Locate the cell with the specified text and output its (X, Y) center coordinate. 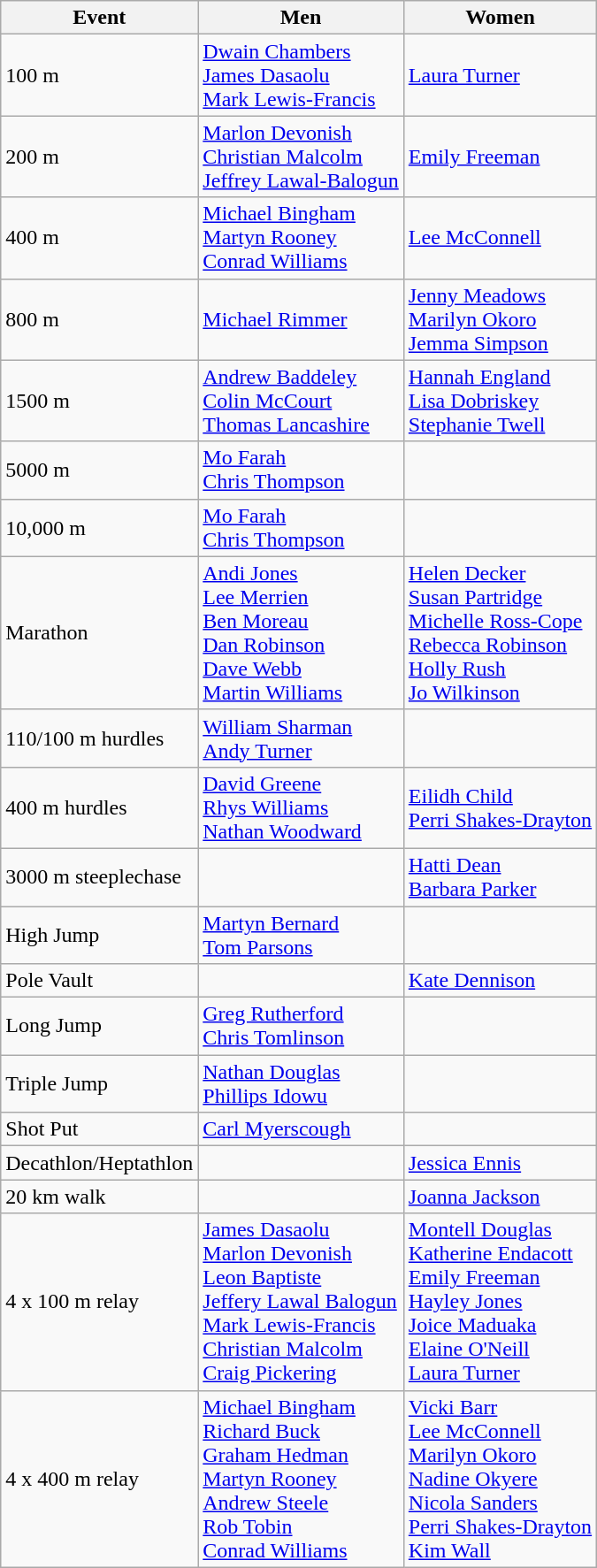
400 m (99, 238)
William Sharman Andy Turner (301, 738)
Andrew Baddeley Colin McCourt Thomas Lancashire (301, 401)
10,000 m (99, 527)
100 m (99, 75)
Helen Decker Susan Partridge Michelle Ross-Cope Rebecca Robinson Holly Rush Jo Wilkinson (500, 633)
5000 m (99, 470)
20 km walk (99, 1197)
Long Jump (99, 1026)
Hatti Dean Barbara Parker (500, 877)
Marlon Devonish Christian Malcolm Jeffrey Lawal-Balogun (301, 157)
400 m hurdles (99, 807)
Kate Dennison (500, 981)
200 m (99, 157)
Men (301, 18)
110/100 m hurdles (99, 738)
James Dasaolu Marlon Devonish Leon Baptiste Jeffery Lawal Balogun Mark Lewis-Francis Christian Malcolm Craig Pickering (301, 1302)
4 x 400 m relay (99, 1479)
Jessica Ennis (500, 1163)
Montell Douglas Katherine Endacott Emily Freeman Hayley Jones Joice Maduaka Elaine O'Neill Laura Turner (500, 1302)
Joanna Jackson (500, 1197)
Andi Jones Lee Merrien Ben Moreau Dan Robinson Dave Webb Martin Williams (301, 633)
Michael Bingham Martyn Rooney Conrad Williams (301, 238)
Event (99, 18)
Nathan Douglas Phillips Idowu (301, 1084)
Michael Bingham Richard Buck Graham Hedman Martyn Rooney Andrew Steele Rob Tobin Conrad Williams (301, 1479)
Laura Turner (500, 75)
High Jump (99, 934)
Vicki Barr Lee McConnell Marilyn Okoro Nadine Okyere Nicola Sanders Perri Shakes-Drayton Kim Wall (500, 1479)
Marathon (99, 633)
Eilidh Child Perri Shakes-Drayton (500, 807)
Triple Jump (99, 1084)
1500 m (99, 401)
4 x 100 m relay (99, 1302)
Shot Put (99, 1129)
800 m (99, 319)
Hannah England Lisa Dobriskey Stephanie Twell (500, 401)
Lee McConnell (500, 238)
3000 m steeplechase (99, 877)
Michael Rimmer (301, 319)
Dwain Chambers James Dasaolu Mark Lewis-Francis (301, 75)
Emily Freeman (500, 157)
Decathlon/Heptathlon (99, 1163)
Greg Rutherford Chris Tomlinson (301, 1026)
David Greene Rhys Williams Nathan Woodward (301, 807)
Carl Myerscough (301, 1129)
Jenny Meadows Marilyn Okoro Jemma Simpson (500, 319)
Pole Vault (99, 981)
Women (500, 18)
Martyn Bernard Tom Parsons (301, 934)
